Determine the [x, y] coordinate at the center of the cell enclosing the given text.  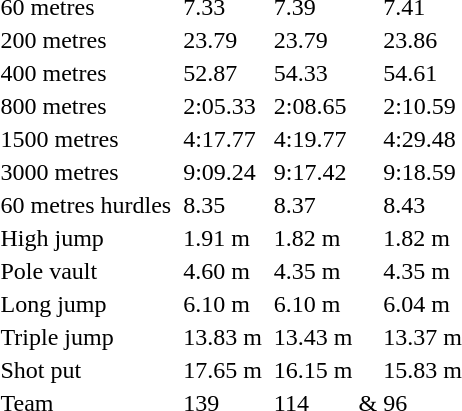
9:17.42 [313, 172]
13.83 m [223, 337]
8.37 [313, 205]
16.15 m [313, 370]
2:05.33 [223, 106]
4:17.77 [223, 139]
17.65 m [223, 370]
2:08.65 [313, 106]
8.35 [223, 205]
13.43 m [313, 337]
9:09.24 [223, 172]
4:19.77 [313, 139]
54.33 [313, 73]
52.87 [223, 73]
1.91 m [223, 238]
1.82 m [313, 238]
4.35 m [313, 271]
4.60 m [223, 271]
